Determine the (x, y) coordinate at the center of the cell enclosing the given text.  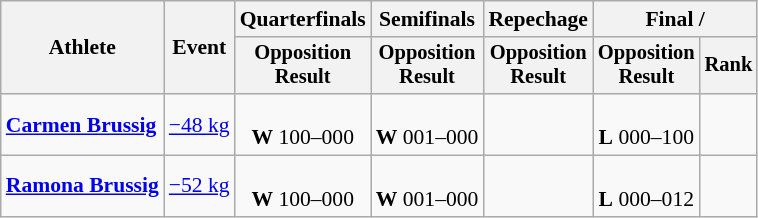
Ramona Brussig (82, 186)
−48 kg (200, 124)
Event (200, 48)
Final / (675, 19)
Athlete (82, 48)
Semifinals (428, 19)
Rank (729, 66)
Carmen Brussig (82, 124)
Quarterfinals (303, 19)
L 000–100 (646, 124)
L 000–012 (646, 186)
−52 kg (200, 186)
Repechage (538, 19)
